Provide the [x, y] coordinate of the cell's center where the given text is located.  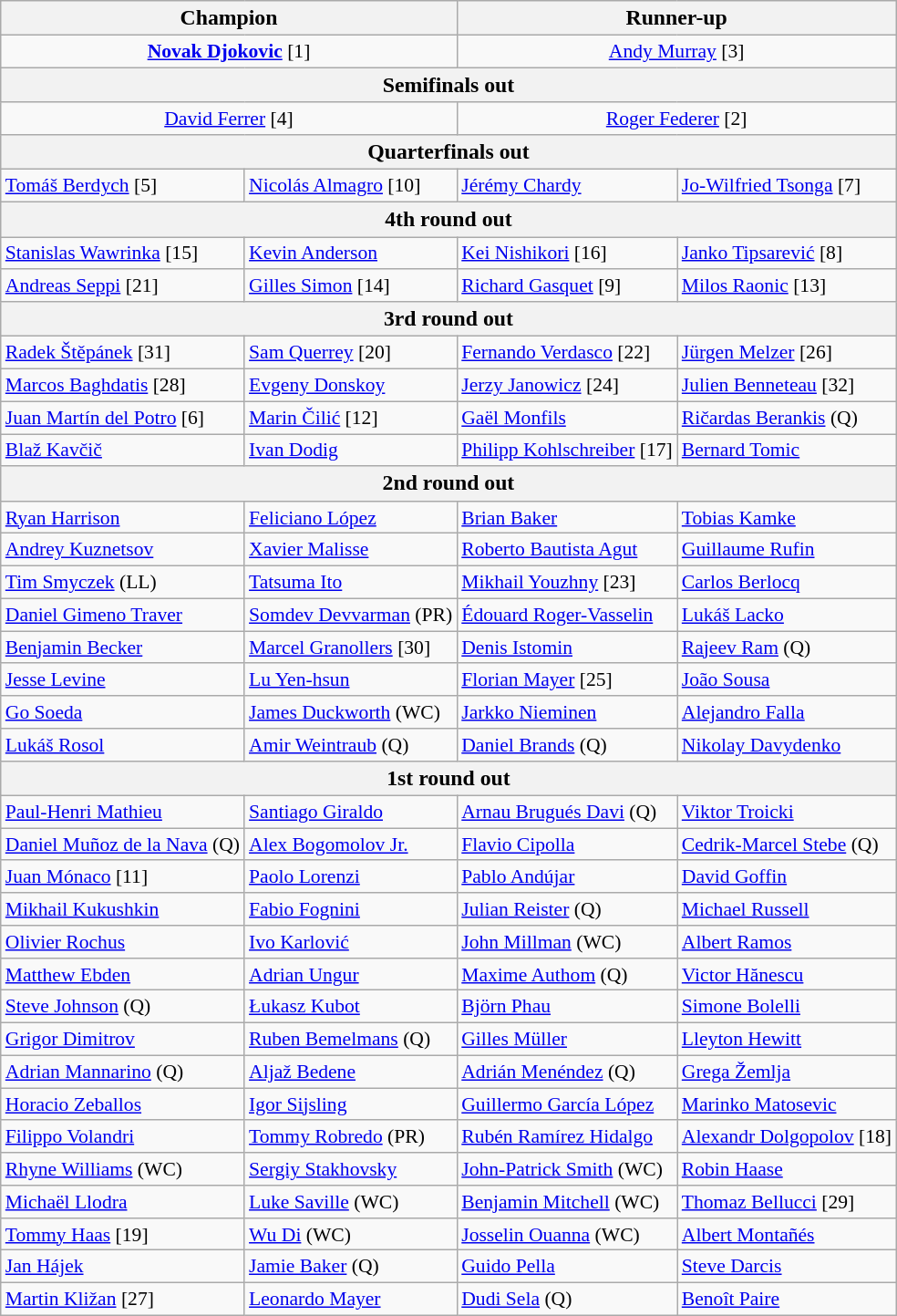
Rubén Ramírez Hidalgo [567, 1137]
Mikhail Kukushkin [122, 909]
Gaël Monfils [567, 418]
Michael Russell [787, 909]
Juan Martín del Potro [6] [122, 418]
Maxime Authom (Q) [567, 975]
Marin Čilić [12] [350, 418]
Milos Raonic [13] [787, 286]
Nicolás Almagro [10] [350, 186]
Brian Baker [567, 518]
Blaž Kavčič [122, 451]
Jürgen Melzer [26] [787, 353]
Radek Štěpánek [31] [122, 353]
Igor Sijsling [350, 1104]
Janko Tipsarević [8] [787, 254]
Alejandro Falla [787, 712]
Grigor Dimitrov [122, 1040]
Daniel Brands (Q) [567, 745]
Olivier Rochus [122, 942]
Thomaz Bellucci [29] [787, 1202]
Paul-Henri Mathieu [122, 813]
Jamie Baker (Q) [350, 1267]
Sergiy Stakhovsky [350, 1169]
Ivo Karlović [350, 942]
Mikhail Youzhny [23] [567, 583]
Simone Bolelli [787, 1007]
Carlos Berlocq [787, 583]
Ričardas Berankis (Q) [787, 418]
Benjamin Becker [122, 648]
Filippo Volandri [122, 1137]
Lukáš Rosol [122, 745]
Tatsuma Ito [350, 583]
James Duckworth (WC) [350, 712]
Daniel Muñoz de la Nava (Q) [122, 845]
Édouard Roger-Vasselin [567, 615]
Nikolay Davydenko [787, 745]
John Millman (WC) [567, 942]
Stanislas Wawrinka [15] [122, 254]
Tomáš Berdych [5] [122, 186]
Fabio Fognini [350, 909]
Cedrik-Marcel Stebe (Q) [787, 845]
Robin Haase [787, 1169]
Grega Žemlja [787, 1072]
Marcel Granollers [30] [350, 648]
Denis Istomin [567, 648]
Marcos Baghdatis [28] [122, 386]
Steve Darcis [787, 1267]
Luke Saville (WC) [350, 1202]
David Ferrer [4] [229, 119]
2nd round out [448, 484]
Tobias Kamke [787, 518]
Kei Nishikori [16] [567, 254]
Santiago Giraldo [350, 813]
Albert Ramos [787, 942]
Roberto Bautista Agut [567, 550]
Łukasz Kubot [350, 1007]
Victor Hănescu [787, 975]
Leonardo Mayer [350, 1300]
Tommy Haas [19] [122, 1235]
Tim Smyczek (LL) [122, 583]
Xavier Malisse [350, 550]
Champion [229, 18]
Runner-up [676, 18]
Guillermo García López [567, 1104]
Pablo Andújar [567, 877]
Jesse Levine [122, 680]
Michaël Llodra [122, 1202]
Steve Johnson (Q) [122, 1007]
Roger Federer [2] [676, 119]
Benjamin Mitchell (WC) [567, 1202]
Jan Hájek [122, 1267]
Andy Murray [3] [676, 52]
4th round out [448, 220]
Arnau Brugués Davi (Q) [567, 813]
Marinko Matosevic [787, 1104]
Guido Pella [567, 1267]
João Sousa [787, 680]
Alex Bogomolov Jr. [350, 845]
Paolo Lorenzi [350, 877]
Jo-Wilfried Tsonga [7] [787, 186]
David Goffin [787, 877]
Sam Querrey [20] [350, 353]
Benoît Paire [787, 1300]
Lukáš Lacko [787, 615]
Dudi Sela (Q) [567, 1300]
Semifinals out [448, 86]
Daniel Gimeno Traver [122, 615]
Aljaž Bedene [350, 1072]
Quarterfinals out [448, 152]
Rhyne Williams (WC) [122, 1169]
Wu Di (WC) [350, 1235]
Jerzy Janowicz [24] [567, 386]
Adrian Mannarino (Q) [122, 1072]
Florian Mayer [25] [567, 680]
Gilles Simon [14] [350, 286]
Jarkko Nieminen [567, 712]
Josselin Ouanna (WC) [567, 1235]
Matthew Ebden [122, 975]
Björn Phau [567, 1007]
Ruben Bemelmans (Q) [350, 1040]
Kevin Anderson [350, 254]
Flavio Cipolla [567, 845]
3rd round out [448, 319]
Horacio Zeballos [122, 1104]
Alexandr Dolgopolov [18] [787, 1137]
Adrián Menéndez (Q) [567, 1072]
1st round out [448, 779]
Gilles Müller [567, 1040]
Viktor Troicki [787, 813]
Rajeev Ram (Q) [787, 648]
Julien Benneteau [32] [787, 386]
Juan Mónaco [11] [122, 877]
Ivan Dodig [350, 451]
Adrian Ungur [350, 975]
Evgeny Donskoy [350, 386]
Julian Reister (Q) [567, 909]
Fernando Verdasco [22] [567, 353]
Novak Djokovic [1] [229, 52]
Andrey Kuznetsov [122, 550]
Bernard Tomic [787, 451]
Lu Yen-hsun [350, 680]
Somdev Devvarman (PR) [350, 615]
Philipp Kohlschreiber [17] [567, 451]
John-Patrick Smith (WC) [567, 1169]
Guillaume Rufin [787, 550]
Amir Weintraub (Q) [350, 745]
Lleyton Hewitt [787, 1040]
Feliciano López [350, 518]
Martin Kližan [27] [122, 1300]
Richard Gasquet [9] [567, 286]
Go Soeda [122, 712]
Tommy Robredo (PR) [350, 1137]
Jérémy Chardy [567, 186]
Andreas Seppi [21] [122, 286]
Albert Montañés [787, 1235]
Ryan Harrison [122, 518]
